Determine the (X, Y) coordinate at the center of the cell enclosing the given text.  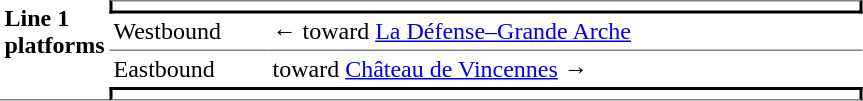
Westbound (188, 33)
Eastbound (188, 69)
Line 1 platforms (54, 50)
← toward La Défense–Grande Arche (565, 33)
toward Château de Vincennes → (565, 69)
